Pinpoint the cell where the given text exists, returning its (x, y) midpoint coordinate. 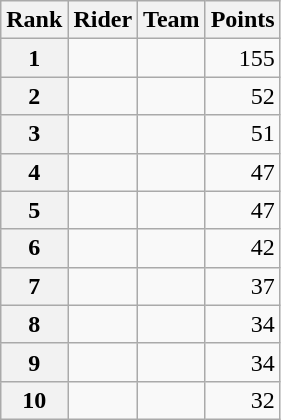
3 (34, 134)
Rider (103, 20)
7 (34, 286)
9 (34, 362)
52 (242, 96)
1 (34, 58)
32 (242, 400)
4 (34, 172)
37 (242, 286)
51 (242, 134)
42 (242, 248)
5 (34, 210)
10 (34, 400)
Rank (34, 20)
155 (242, 58)
Points (242, 20)
8 (34, 324)
Team (172, 20)
2 (34, 96)
6 (34, 248)
